Locate the cell with the specified text and output its [x, y] center coordinate. 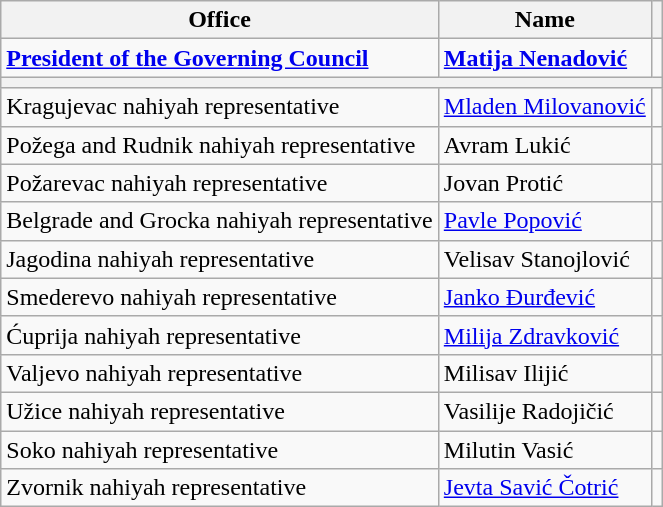
Zvornik nahiyah representative [220, 488]
Matija Nenadović [544, 58]
Smederevo nahiyah representative [220, 297]
Milutin Vasić [544, 449]
Užice nahiyah representative [220, 411]
Milija Zdravković [544, 335]
Kragujevac nahiyah representative [220, 107]
Avram Lukić [544, 145]
Ćuprija nahiyah representative [220, 335]
President of the Governing Council [220, 58]
Mladen Milovanović [544, 107]
Soko nahiyah representative [220, 449]
Požarevac nahiyah representative [220, 183]
Velisav Stanojlović [544, 259]
Jagodina nahiyah representative [220, 259]
Pavle Popović [544, 221]
Janko Đurđević [544, 297]
Name [544, 20]
Požega and Rudnik nahiyah representative [220, 145]
Jovan Protić [544, 183]
Jevta Savić Čotrić [544, 488]
Vasilije Radojičić [544, 411]
Office [220, 20]
Valjevo nahiyah representative [220, 373]
Belgrade and Grocka nahiyah representative [220, 221]
Milisav Ilijić [544, 373]
